Output the [x, y] coordinate of the center of the cell containing the given text.  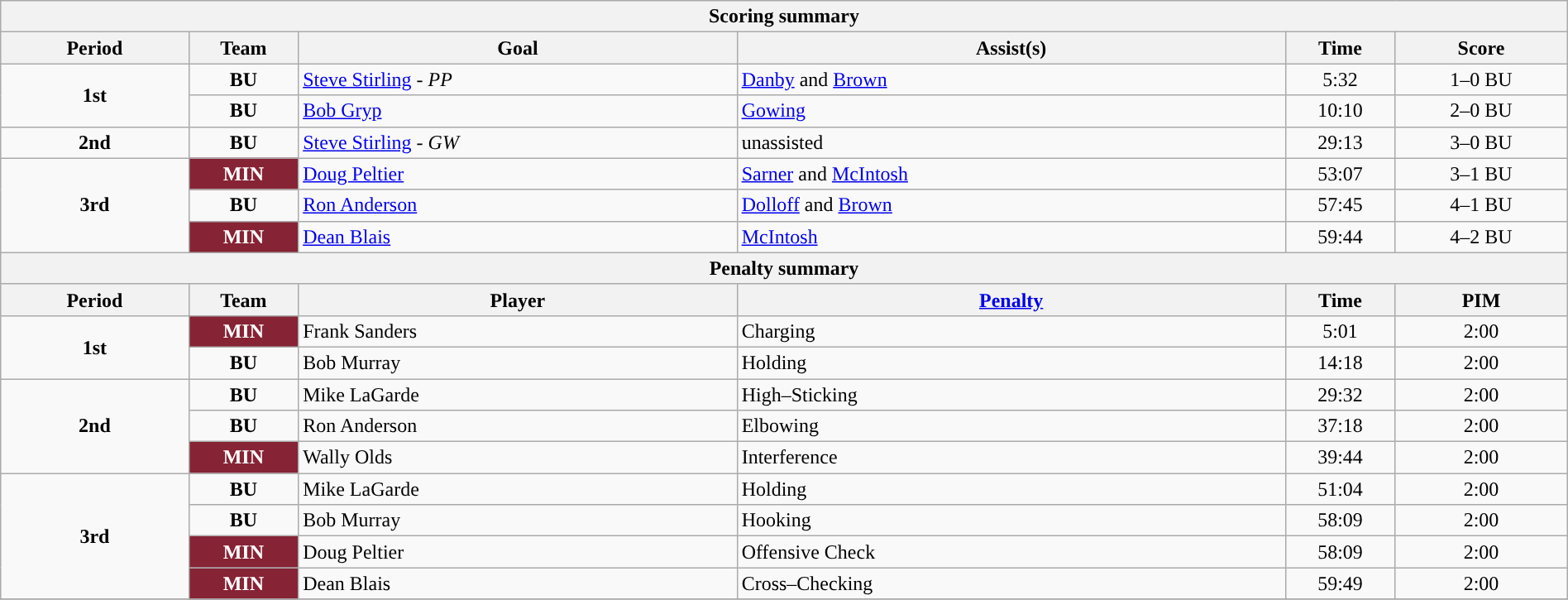
39:44 [1340, 458]
Cross–Checking [1011, 583]
57:45 [1340, 205]
Wally Olds [518, 458]
Frank Sanders [518, 331]
29:32 [1340, 395]
Steve Stirling - PP [518, 79]
59:44 [1340, 237]
59:49 [1340, 583]
53:07 [1340, 174]
14:18 [1340, 362]
Score [1481, 48]
Danby and Brown [1011, 79]
3–1 BU [1481, 174]
Gowing [1011, 111]
PIM [1481, 300]
5:32 [1340, 79]
29:13 [1340, 142]
Offensive Check [1011, 552]
Assist(s) [1011, 48]
Interference [1011, 458]
Bob Gryp [518, 111]
4–2 BU [1481, 237]
unassisted [1011, 142]
2–0 BU [1481, 111]
Dolloff and Brown [1011, 205]
Charging [1011, 331]
Penalty summary [784, 268]
McIntosh [1011, 237]
Hooking [1011, 521]
51:04 [1340, 489]
4–1 BU [1481, 205]
Player [518, 300]
Penalty [1011, 300]
1–0 BU [1481, 79]
37:18 [1340, 426]
Steve Stirling - GW [518, 142]
3–0 BU [1481, 142]
High–Sticking [1011, 395]
5:01 [1340, 331]
Scoring summary [784, 17]
Elbowing [1011, 426]
10:10 [1340, 111]
Goal [518, 48]
Sarner and McIntosh [1011, 174]
